Identify which cell holds the provided text, then report its [X, Y] central coordinate. 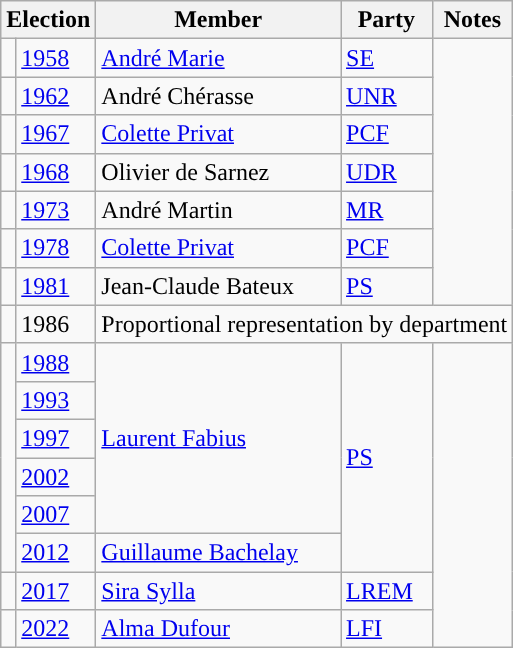
1986 [56, 324]
Member [218, 20]
1968 [56, 172]
1967 [56, 134]
Election [48, 20]
2002 [56, 477]
1978 [56, 248]
André Martin [218, 210]
1973 [56, 210]
UNR [387, 96]
Jean-Claude Bateux [218, 286]
Sira Sylla [218, 591]
1988 [56, 362]
SE [387, 58]
LFI [387, 629]
Guillaume Bachelay [218, 553]
Laurent Fabius [218, 438]
Notes [472, 20]
Alma Dufour [218, 629]
1962 [56, 96]
2022 [56, 629]
1958 [56, 58]
UDR [387, 172]
1993 [56, 400]
MR [387, 210]
2017 [56, 591]
Olivier de Sarnez [218, 172]
1997 [56, 438]
LREM [387, 591]
André Marie [218, 58]
André Chérasse [218, 96]
Proportional representation by department [304, 324]
2012 [56, 553]
2007 [56, 515]
Party [387, 20]
1981 [56, 286]
